Provide the (X, Y) coordinate of the cell's center where the given text is located.  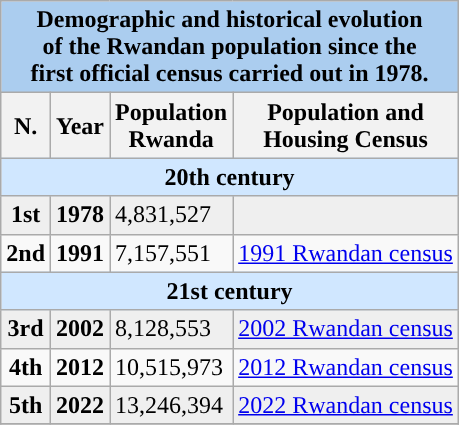
13,246,394 (172, 405)
20th century (230, 177)
1991 Rwandan census (346, 253)
8,128,553 (172, 329)
4,831,527 (172, 215)
2022 (80, 405)
N. (26, 126)
PopulationRwanda (172, 126)
2012 (80, 367)
21st century (230, 291)
10,515,973 (172, 367)
Population and Housing Census (346, 126)
Demographic and historical evolution of the Rwandan population since the first official census carried out in 1978. (230, 47)
Year (80, 126)
7,157,551 (172, 253)
3rd (26, 329)
5th (26, 405)
1st (26, 215)
1978 (80, 215)
4th (26, 367)
2002 (80, 329)
1991 (80, 253)
2002 Rwandan census (346, 329)
2022 Rwandan census (346, 405)
2nd (26, 253)
2012 Rwandan census (346, 367)
